Scan for the cell matching the given text and deliver its [x, y] coordinate at center. 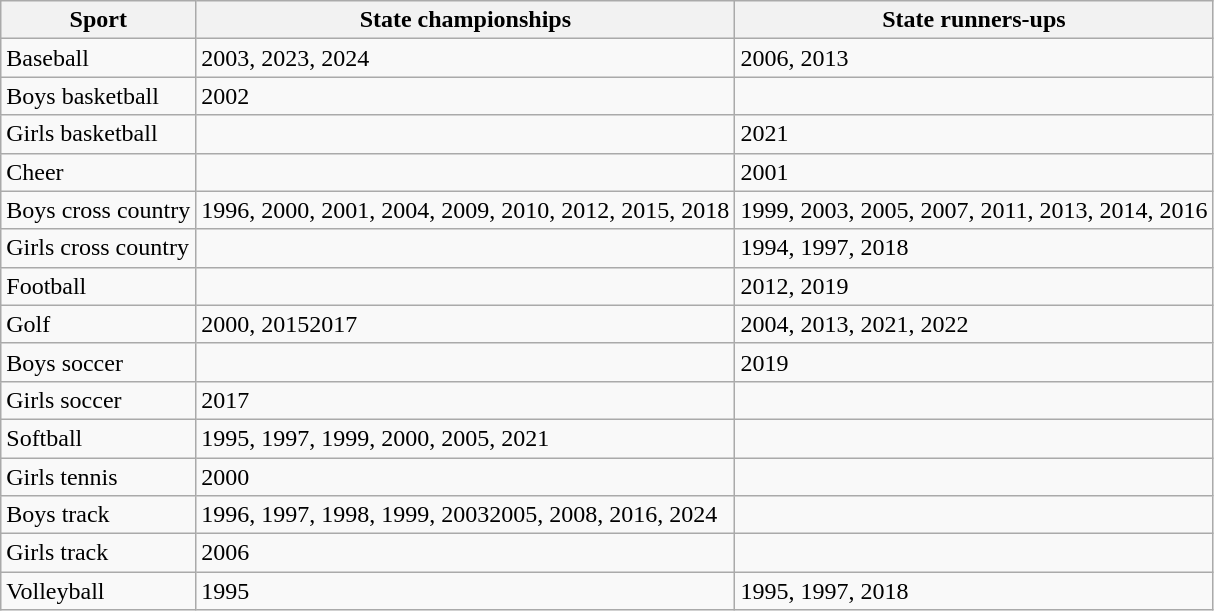
Boys soccer [98, 362]
2021 [974, 134]
Girls basketball [98, 134]
1996, 2000, 2001, 2004, 2009, 2010, 2012, 2015, 2018 [466, 210]
Softball [98, 438]
Sport [98, 20]
1999, 2003, 2005, 2007, 2011, 2013, 2014, 2016 [974, 210]
Baseball [98, 58]
State runners-ups [974, 20]
Cheer [98, 172]
2002 [466, 96]
2000 [466, 477]
Girls track [98, 553]
Boys basketball [98, 96]
1995, 1997, 1999, 2000, 2005, 2021 [466, 438]
Girls cross country [98, 248]
Boys cross country [98, 210]
2006 [466, 553]
2003, 2023, 2024 [466, 58]
Football [98, 286]
State championships [466, 20]
2012, 2019 [974, 286]
2017 [466, 400]
2006, 2013 [974, 58]
1996, 1997, 1998, 1999, 20032005, 2008, 2016, 2024 [466, 515]
1995, 1997, 2018 [974, 591]
Girls soccer [98, 400]
2000, 20152017 [466, 324]
1994, 1997, 2018 [974, 248]
Boys track [98, 515]
Girls tennis [98, 477]
Golf [98, 324]
2019 [974, 362]
1995 [466, 591]
2004, 2013, 2021, 2022 [974, 324]
2001 [974, 172]
Volleyball [98, 591]
